Scan for the cell matching the given text and deliver its (X, Y) coordinate at center. 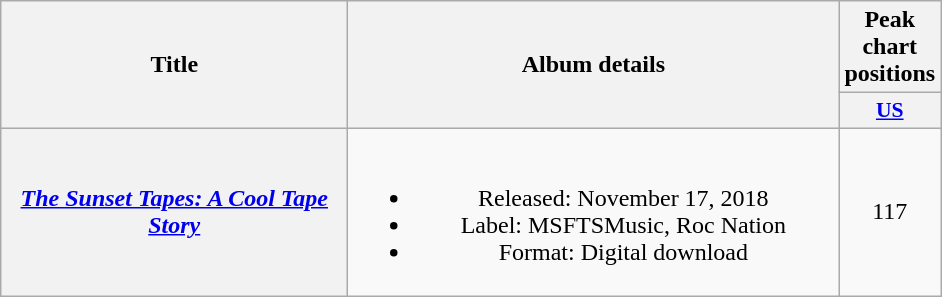
117 (890, 212)
US (890, 111)
Released: November 17, 2018Label: MSFTSMusic, Roc NationFormat: Digital download (594, 212)
Album details (594, 65)
Peak chart positions (890, 47)
The Sunset Tapes: A Cool Tape Story (174, 212)
Title (174, 65)
